Pinpoint the cell where the given text exists, returning its (x, y) midpoint coordinate. 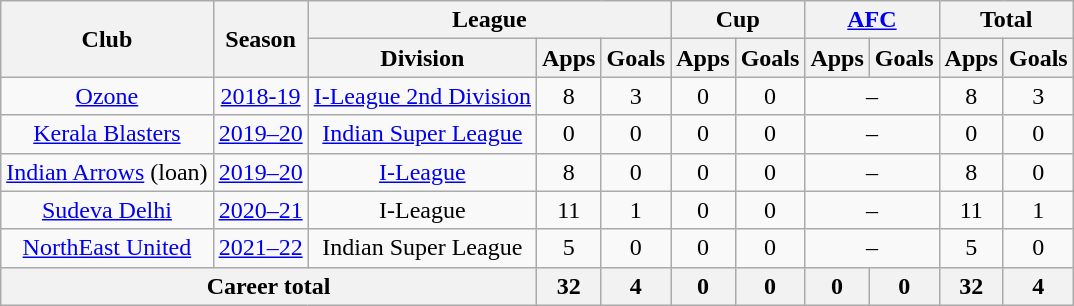
Kerala Blasters (107, 134)
Season (260, 39)
Division (422, 58)
2021–22 (260, 248)
NorthEast United (107, 248)
Ozone (107, 96)
2020–21 (260, 210)
League (490, 20)
Career total (269, 286)
Sudeva Delhi (107, 210)
Total (1006, 20)
Cup (738, 20)
AFC (872, 20)
Indian Arrows (loan) (107, 172)
2018-19 (260, 96)
I-League 2nd Division (422, 96)
Club (107, 39)
